Locate the cell with the specified text and output its (x, y) center coordinate. 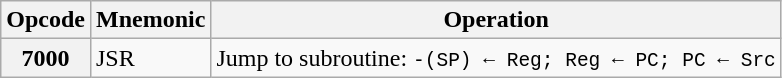
Mnemonic (150, 20)
7000 (46, 58)
Opcode (46, 20)
JSR (150, 58)
Operation (496, 20)
Jump to subroutine: -(SP) ← Reg; Reg ← PC; PC ← Src (496, 58)
